Return the [X, Y] coordinate for the center point of the cell that contains the specified text.  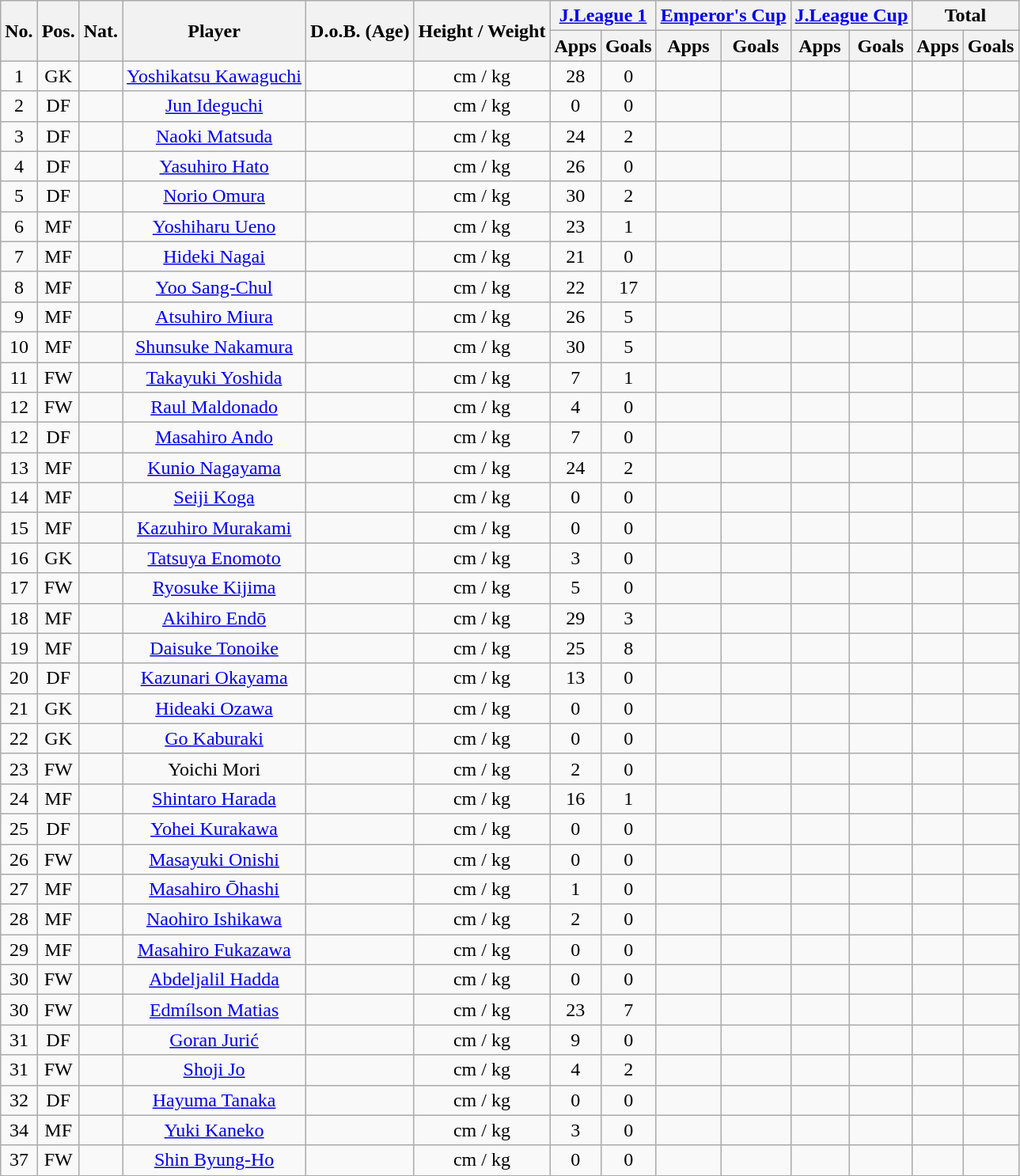
Daisuke Tonoike [214, 648]
Yohei Kurakawa [214, 829]
34 [19, 1130]
Seiji Koga [214, 498]
Yoichi Mori [214, 768]
Hideki Nagai [214, 256]
Pos. [59, 31]
14 [19, 498]
Atsuhiro Miura [214, 317]
Masahiro Fukazawa [214, 950]
Shoji Jo [214, 1070]
Emperor's Cup [723, 16]
Masahiro Ando [214, 438]
Masayuki Onishi [214, 859]
18 [19, 618]
Ryosuke Kijima [214, 588]
Yoshikatsu Kawaguchi [214, 76]
11 [19, 377]
Naohiro Ishikawa [214, 920]
Player [214, 31]
Takayuki Yoshida [214, 377]
Goran Jurić [214, 1040]
Abdeljalil Hadda [214, 980]
No. [19, 31]
J.League 1 [603, 16]
32 [19, 1100]
Shintaro Harada [214, 799]
Masahiro Ōhashi [214, 890]
Yoshiharu Ueno [214, 226]
Akihiro Endō [214, 618]
27 [19, 890]
Norio Omura [214, 196]
15 [19, 528]
Tatsuya Enomoto [214, 558]
Kazunari Okayama [214, 678]
Edmílson Matias [214, 1010]
Raul Maldonado [214, 408]
Yoo Sang-Chul [214, 286]
10 [19, 347]
Naoki Matsuda [214, 136]
Kazuhiro Murakami [214, 528]
Height / Weight [482, 31]
Yuki Kaneko [214, 1130]
Shunsuke Nakamura [214, 347]
6 [19, 226]
Jun Ideguchi [214, 106]
Nat. [100, 31]
Shin Byung-Ho [214, 1160]
Yasuhiro Hato [214, 166]
Hideaki Ozawa [214, 708]
Go Kaburaki [214, 738]
20 [19, 678]
J.League Cup [851, 16]
Kunio Nagayama [214, 468]
D.o.B. (Age) [360, 31]
37 [19, 1160]
Hayuma Tanaka [214, 1100]
19 [19, 648]
Total [965, 16]
